Search for the cell housing the specified text and yield its [X, Y] center coordinate. 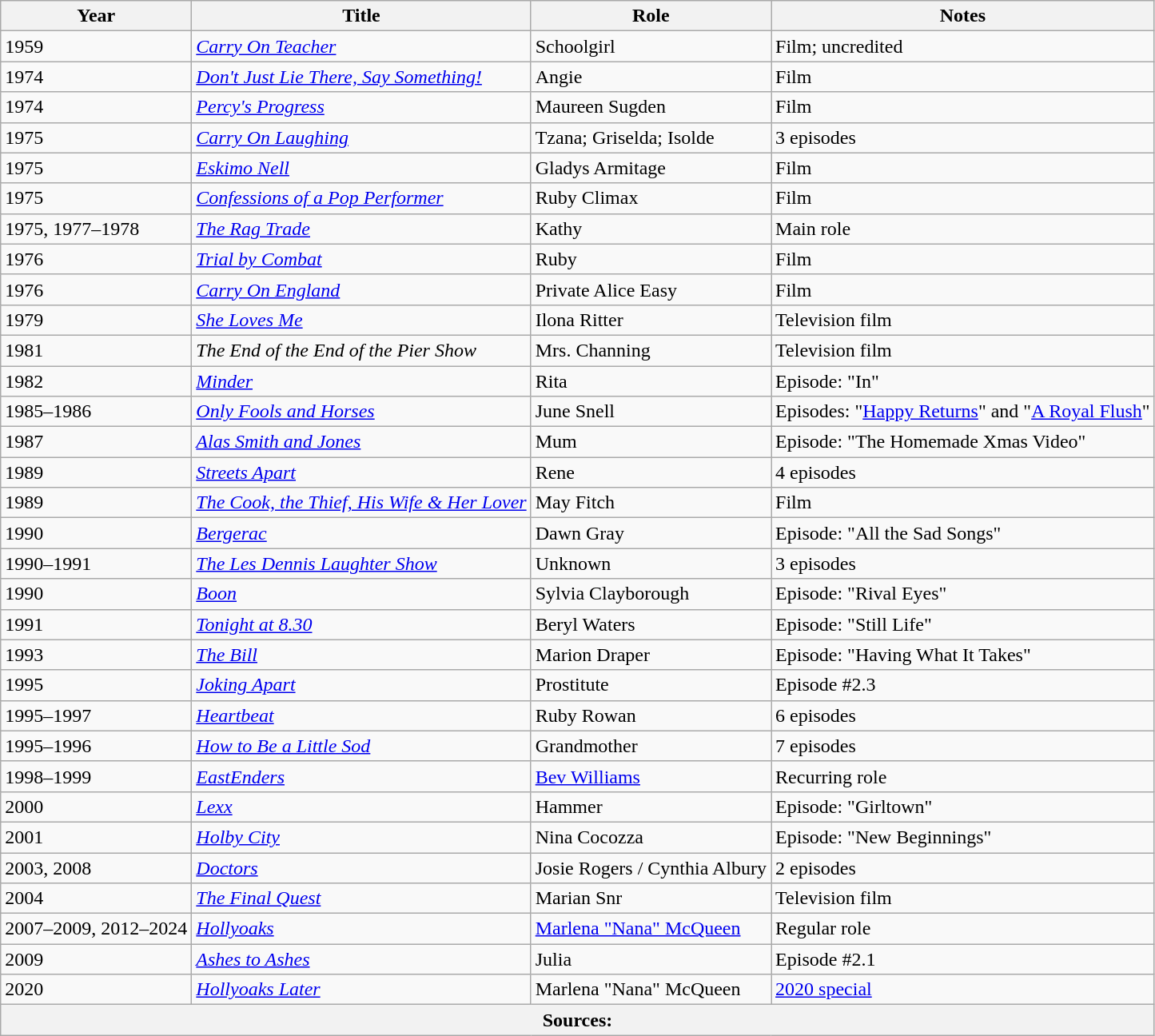
Rita [651, 381]
Carry On Teacher [361, 46]
Unknown [651, 564]
Main role [963, 229]
Episodes: "Happy Returns" and "A Royal Flush" [963, 412]
Episode: "Girltown" [963, 807]
May Fitch [651, 503]
Ashes to Ashes [361, 959]
Minder [361, 381]
Sylvia Clayborough [651, 594]
Episode #2.3 [963, 685]
1979 [96, 320]
Joking Apart [361, 685]
1995–1997 [96, 715]
1982 [96, 381]
Episode: "All the Sad Songs" [963, 533]
Schoolgirl [651, 46]
1985–1986 [96, 412]
2009 [96, 959]
Lexx [361, 807]
2001 [96, 837]
Regular role [963, 929]
Julia [651, 959]
1990–1991 [96, 564]
Episode: "Still Life" [963, 624]
Kathy [651, 229]
Episode #2.1 [963, 959]
How to Be a Little Sod [361, 746]
Episode: "Having What It Takes" [963, 655]
EastEnders [361, 776]
Hammer [651, 807]
The Les Dennis Laughter Show [361, 564]
1995 [96, 685]
Ruby Climax [651, 198]
The Cook, the Thief, His Wife & Her Lover [361, 503]
Role [651, 16]
Streets Apart [361, 472]
Year [96, 16]
Carry On England [361, 289]
Dawn Gray [651, 533]
1959 [96, 46]
Marian Snr [651, 899]
2003, 2008 [96, 867]
7 episodes [963, 746]
Ruby Rowan [651, 715]
Mum [651, 442]
Tonight at 8.30 [361, 624]
Angie [651, 77]
Title [361, 16]
Alas Smith and Jones [361, 442]
Percy's Progress [361, 107]
Hollyoaks Later [361, 990]
2004 [96, 899]
Bergerac [361, 533]
Tzana; Griselda; Isolde [651, 137]
The Bill [361, 655]
Holby City [361, 837]
Nina Cocozza [651, 837]
4 episodes [963, 472]
2 episodes [963, 867]
1995–1996 [96, 746]
2000 [96, 807]
Ruby [651, 259]
2020 [96, 990]
1998–1999 [96, 776]
1993 [96, 655]
Mrs. Channing [651, 350]
1991 [96, 624]
Carry On Laughing [361, 137]
Prostitute [651, 685]
1987 [96, 442]
Don't Just Lie There, Say Something! [361, 77]
Heartbeat [361, 715]
Film; uncredited [963, 46]
1975, 1977–1978 [96, 229]
Josie Rogers / Cynthia Albury [651, 867]
Notes [963, 16]
2007–2009, 2012–2024 [96, 929]
Marion Draper [651, 655]
Episode: "In" [963, 381]
Hollyoaks [361, 929]
2020 special [963, 990]
The End of the End of the Pier Show [361, 350]
Sources: [577, 1020]
1981 [96, 350]
Maureen Sugden [651, 107]
She Loves Me [361, 320]
Grandmother [651, 746]
Bev Williams [651, 776]
Confessions of a Pop Performer [361, 198]
Episode: "New Beginnings" [963, 837]
Episode: "The Homemade Xmas Video" [963, 442]
Beryl Waters [651, 624]
Doctors [361, 867]
6 episodes [963, 715]
The Final Quest [361, 899]
Trial by Combat [361, 259]
Private Alice Easy [651, 289]
Episode: "Rival Eyes" [963, 594]
Rene [651, 472]
Gladys Armitage [651, 168]
Eskimo Nell [361, 168]
Recurring role [963, 776]
The Rag Trade [361, 229]
June Snell [651, 412]
Boon [361, 594]
Ilona Ritter [651, 320]
Only Fools and Horses [361, 412]
